Provide the [X, Y] coordinate of the cell's center where the given text is located.  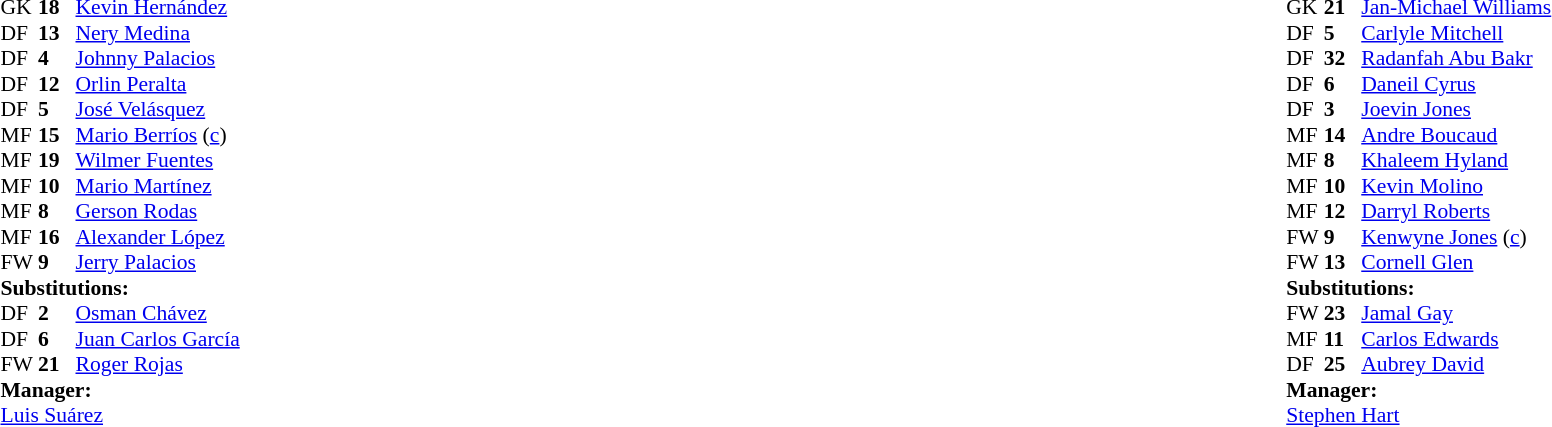
Mario Berríos (c) [158, 135]
Roger Rojas [158, 365]
José Velásquez [158, 109]
Kevin Molino [1456, 186]
4 [57, 59]
Johnny Palacios [158, 59]
Gerson Rodas [158, 211]
Osman Chávez [158, 313]
Carlos Edwards [1456, 339]
16 [57, 237]
Carlyle Mitchell [1456, 33]
32 [1343, 59]
Kenwyne Jones (c) [1456, 237]
Jerry Palacios [158, 263]
Jamal Gay [1456, 313]
21 [57, 365]
Nery Medina [158, 33]
Aubrey David [1456, 365]
Juan Carlos García [158, 339]
Darryl Roberts [1456, 211]
Mario Martínez [158, 186]
Khaleem Hyland [1456, 161]
11 [1343, 339]
Wilmer Fuentes [158, 161]
19 [57, 161]
3 [1343, 109]
2 [57, 313]
25 [1343, 365]
Orlin Peralta [158, 84]
Alexander López [158, 237]
Joevin Jones [1456, 109]
15 [57, 135]
Radanfah Abu Bakr [1456, 59]
23 [1343, 313]
Cornell Glen [1456, 263]
14 [1343, 135]
Andre Boucaud [1456, 135]
Daneil Cyrus [1456, 84]
